From the cell containing the given text, extract its center point as (x, y) coordinate. 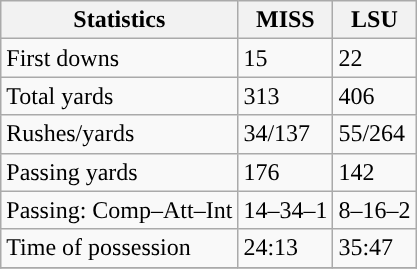
MISS (286, 20)
176 (286, 172)
24:13 (286, 248)
Time of possession (120, 248)
55/264 (374, 134)
8–16–2 (374, 210)
142 (374, 172)
Rushes/yards (120, 134)
Passing: Comp–Att–Int (120, 210)
313 (286, 96)
Statistics (120, 20)
15 (286, 58)
34/137 (286, 134)
22 (374, 58)
Total yards (120, 96)
406 (374, 96)
Passing yards (120, 172)
14–34–1 (286, 210)
LSU (374, 20)
35:47 (374, 248)
First downs (120, 58)
